Provide the (x, y) coordinate of the cell's center where the given text is located.  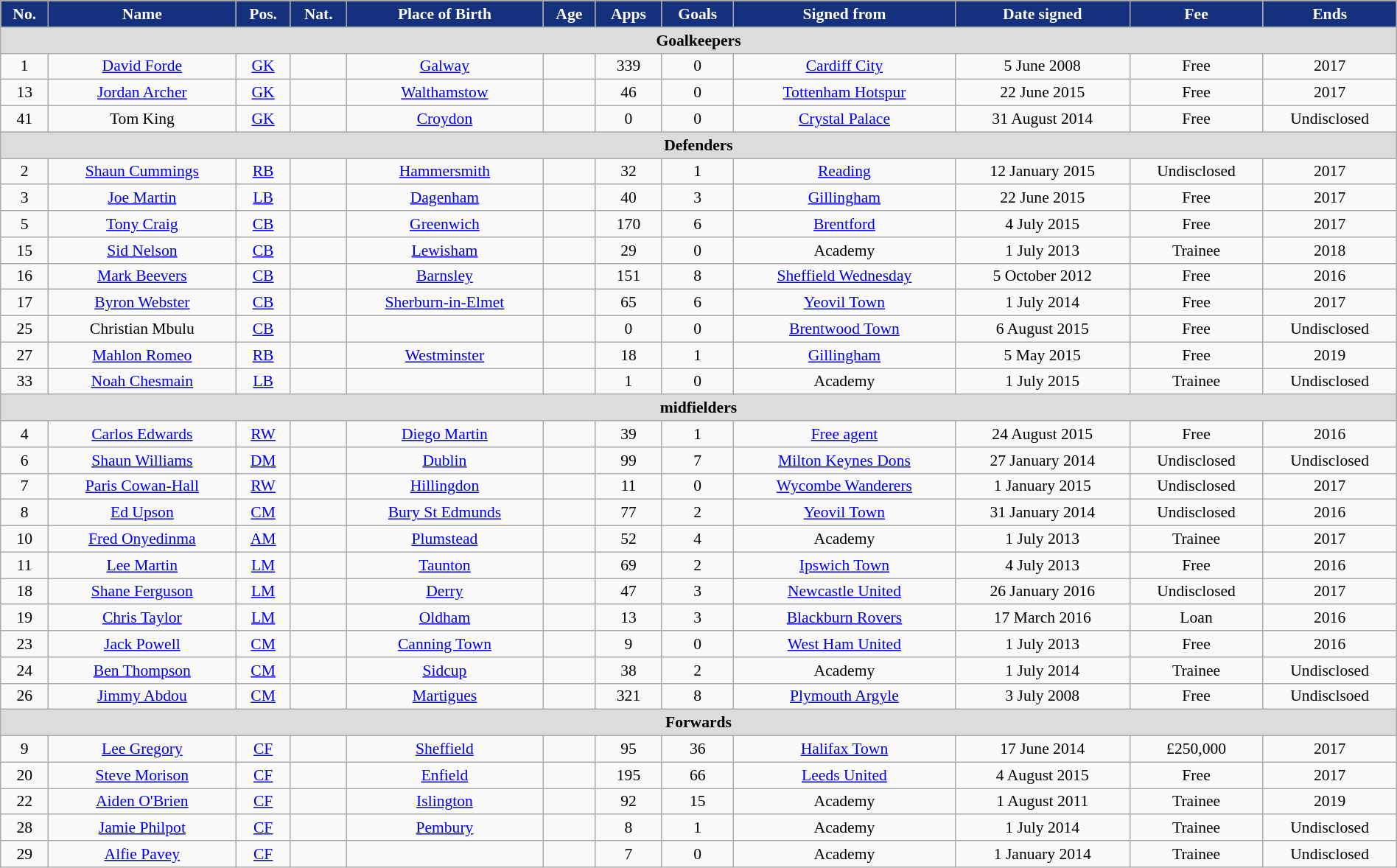
25 (25, 329)
Jordan Archer (142, 93)
Chris Taylor (142, 618)
Taunton (444, 565)
20 (25, 775)
4 July 2015 (1042, 224)
Tony Craig (142, 224)
Christian Mbulu (142, 329)
Mahlon Romeo (142, 355)
32 (629, 172)
Enfield (444, 775)
Martigues (444, 696)
Signed from (844, 14)
Jimmy Abdou (142, 696)
Noah Chesmain (142, 382)
DM (263, 461)
339 (629, 66)
Pos. (263, 14)
Bury St Edmunds (444, 513)
52 (629, 539)
12 January 2015 (1042, 172)
Mark Beevers (142, 276)
Goalkeepers (698, 41)
1 July 2015 (1042, 382)
17 June 2014 (1042, 749)
Westminster (444, 355)
Age (569, 14)
27 January 2014 (1042, 461)
92 (629, 802)
31 August 2014 (1042, 119)
170 (629, 224)
4 July 2013 (1042, 565)
Steve Morison (142, 775)
17 (25, 303)
99 (629, 461)
Leeds United (844, 775)
Lee Martin (142, 565)
5 June 2008 (1042, 66)
West Ham United (844, 644)
10 (25, 539)
Name (142, 14)
Brentwood Town (844, 329)
Alfie Pavey (142, 854)
Hillingdon (444, 486)
33 (25, 382)
195 (629, 775)
Derry (444, 592)
Islington (444, 802)
Barnsley (444, 276)
24 (25, 671)
Sherburn-in-Elmet (444, 303)
Pembury (444, 828)
Galway (444, 66)
151 (629, 276)
Tom King (142, 119)
Ben Thompson (142, 671)
Place of Birth (444, 14)
66 (697, 775)
Dagenham (444, 198)
Jamie Philpot (142, 828)
Hammersmith (444, 172)
Goals (697, 14)
Blackburn Rovers (844, 618)
Newcastle United (844, 592)
Forwards (698, 723)
No. (25, 14)
Shaun Williams (142, 461)
Lewisham (444, 251)
5 May 2015 (1042, 355)
Jack Powell (142, 644)
36 (697, 749)
47 (629, 592)
Shane Ferguson (142, 592)
Ipswich Town (844, 565)
Shaun Cummings (142, 172)
5 (25, 224)
Byron Webster (142, 303)
Greenwich (444, 224)
Plymouth Argyle (844, 696)
3 July 2008 (1042, 696)
Paris Cowan-Hall (142, 486)
Sheffield (444, 749)
4 August 2015 (1042, 775)
Carlos Edwards (142, 434)
Reading (844, 172)
Defenders (698, 145)
41 (25, 119)
38 (629, 671)
46 (629, 93)
midfielders (698, 408)
Oldham (444, 618)
Ed Upson (142, 513)
David Forde (142, 66)
Fee (1197, 14)
Wycombe Wanderers (844, 486)
26 (25, 696)
Dublin (444, 461)
69 (629, 565)
Lee Gregory (142, 749)
22 (25, 802)
17 March 2016 (1042, 618)
Sid Nelson (142, 251)
Free agent (844, 434)
65 (629, 303)
Diego Martin (444, 434)
Tottenham Hotspur (844, 93)
1 August 2011 (1042, 802)
95 (629, 749)
2018 (1329, 251)
Nat. (318, 14)
28 (25, 828)
Crystal Palace (844, 119)
77 (629, 513)
Apps (629, 14)
Plumstead (444, 539)
19 (25, 618)
16 (25, 276)
Halifax Town (844, 749)
Aiden O'Brien (142, 802)
5 October 2012 (1042, 276)
23 (25, 644)
Brentford (844, 224)
Canning Town (444, 644)
1 January 2015 (1042, 486)
Sheffield Wednesday (844, 276)
Fred Onyedinma (142, 539)
27 (25, 355)
Joe Martin (142, 198)
Date signed (1042, 14)
AM (263, 539)
Croydon (444, 119)
Loan (1197, 618)
Ends (1329, 14)
Milton Keynes Dons (844, 461)
6 August 2015 (1042, 329)
£250,000 (1197, 749)
1 January 2014 (1042, 854)
Walthamstow (444, 93)
321 (629, 696)
40 (629, 198)
Undisclsoed (1329, 696)
31 January 2014 (1042, 513)
24 August 2015 (1042, 434)
Cardiff City (844, 66)
39 (629, 434)
Sidcup (444, 671)
26 January 2016 (1042, 592)
